Identify which cell holds the provided text, then report its [x, y] central coordinate. 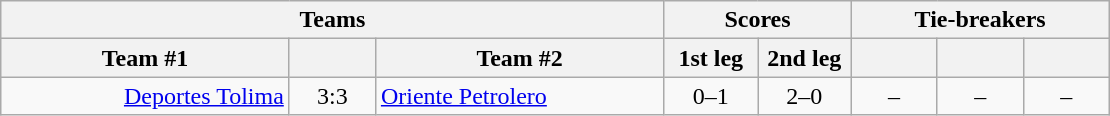
1st leg [711, 58]
Teams [332, 20]
Scores [758, 20]
0–1 [711, 96]
2–0 [805, 96]
Team #2 [520, 58]
2nd leg [805, 58]
3:3 [332, 96]
Deportes Tolima [146, 96]
Tie-breakers [980, 20]
Oriente Petrolero [520, 96]
Team #1 [146, 58]
